Search for the cell housing the specified text and yield its [X, Y] center coordinate. 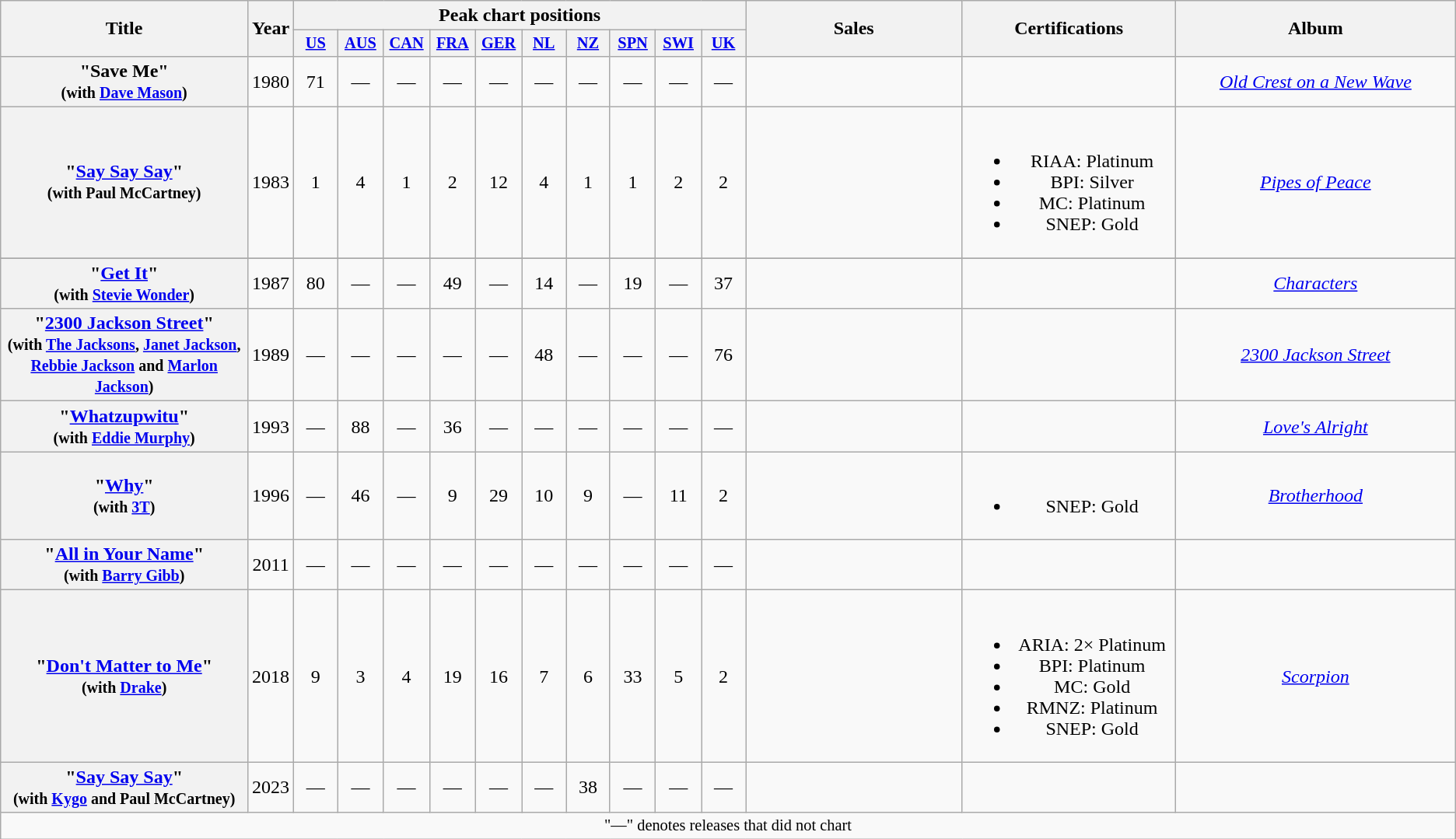
38 [588, 787]
1996 [271, 496]
Brotherhood [1315, 496]
"Don't Matter to Me"(with Drake) [124, 676]
NZ [588, 44]
Year [271, 29]
29 [498, 496]
16 [498, 676]
GER [498, 44]
5 [678, 676]
71 [316, 81]
Peak chart positions [520, 16]
AUS [361, 44]
"Save Me"(with Dave Mason) [124, 81]
80 [316, 283]
RIAA: PlatinumBPI: SilverMC: PlatinumSNEP: Gold [1069, 183]
7 [544, 676]
UK [723, 44]
2018 [271, 676]
48 [544, 355]
SNEP: Gold [1069, 496]
11 [678, 496]
14 [544, 283]
88 [361, 426]
Sales [854, 29]
1980 [271, 81]
3 [361, 676]
SPN [632, 44]
Certifications [1069, 29]
12 [498, 183]
Old Crest on a New Wave [1315, 81]
10 [544, 496]
33 [632, 676]
2300 Jackson Street [1315, 355]
2011 [271, 565]
"Say Say Say"(with Kygo and Paul McCartney) [124, 787]
Title [124, 29]
"Whatzupwitu"(with Eddie Murphy) [124, 426]
1983 [271, 183]
37 [723, 283]
Pipes of Peace [1315, 183]
ARIA: 2× PlatinumBPI: PlatinumMC: GoldRMNZ: PlatinumSNEP: Gold [1069, 676]
1989 [271, 355]
2023 [271, 787]
US [316, 44]
"2300 Jackson Street"(with The Jacksons, Janet Jackson, Rebbie Jackson and Marlon Jackson) [124, 355]
1987 [271, 283]
SWI [678, 44]
36 [453, 426]
"—" denotes releases that did not chart [728, 826]
"Why"(with 3T) [124, 496]
"Get It"(with Stevie Wonder) [124, 283]
NL [544, 44]
Love's Alright [1315, 426]
46 [361, 496]
CAN [406, 44]
76 [723, 355]
"All in Your Name"(with Barry Gibb) [124, 565]
49 [453, 283]
Scorpion [1315, 676]
1993 [271, 426]
Characters [1315, 283]
Album [1315, 29]
6 [588, 676]
FRA [453, 44]
"Say Say Say"(with Paul McCartney) [124, 183]
